Detect which cell encompasses the target text, then output its [x, y] center coordinate. 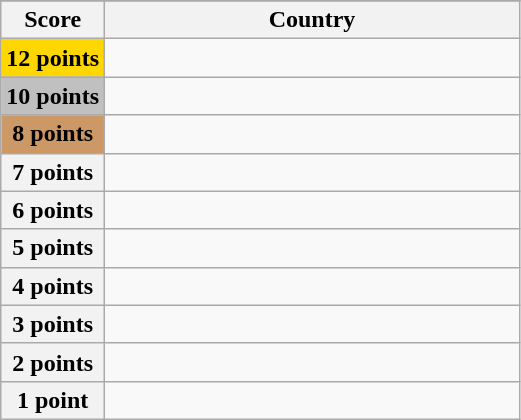
Country [312, 20]
7 points [53, 172]
1 point [53, 400]
2 points [53, 362]
4 points [53, 286]
Score [53, 20]
5 points [53, 248]
6 points [53, 210]
10 points [53, 96]
3 points [53, 324]
12 points [53, 58]
8 points [53, 134]
